Search for the cell housing the specified text and yield its (x, y) center coordinate. 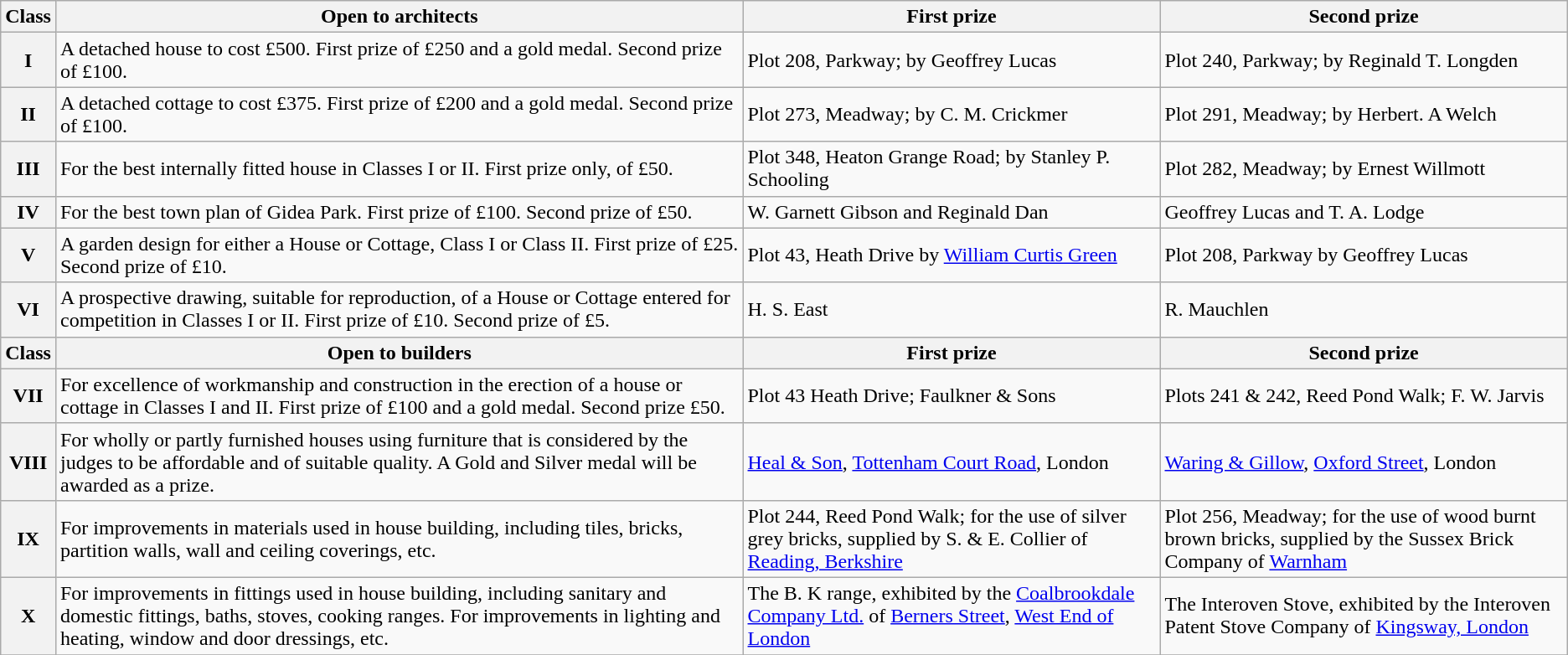
VIII (28, 462)
I (28, 60)
For the best internally fitted house in Classes I or II. First prize only, of £50. (399, 169)
A detached cottage to cost £375. First prize of £200 and a gold medal. Second prize of £100. (399, 114)
X (28, 616)
Heal & Son, Tottenham Court Road, London (952, 462)
Plot 43 Heath Drive; Faulkner & Sons (952, 395)
Plot 208, Parkway; by Geoffrey Lucas (952, 60)
Plot 43, Heath Drive by William Curtis Green (952, 255)
Geoffrey Lucas and T. A. Lodge (1364, 212)
For improvements in materials used in house building, including tiles, bricks, partition walls, wall and ceiling coverings, etc. (399, 539)
V (28, 255)
Open to architects (399, 17)
Plot 244, Reed Pond Walk; for the use of silver grey bricks, supplied by S. & E. Collier of Reading, Berkshire (952, 539)
Waring & Gillow, Oxford Street, London (1364, 462)
Plot 273, Meadway; by C. M. Crickmer (952, 114)
Plot 291, Meadway; by Herbert. A Welch (1364, 114)
III (28, 169)
Plot 208, Parkway by Geoffrey Lucas (1364, 255)
Plots 241 & 242, Reed Pond Walk; F. W. Jarvis (1364, 395)
A garden design for either a House or Cottage, Class I or Class II. First prize of £25. Second prize of £10. (399, 255)
H. S. East (952, 310)
For the best town plan of Gidea Park. First prize of £100. Second prize of £50. (399, 212)
Plot 282, Meadway; by Ernest Willmott (1364, 169)
VII (28, 395)
Open to builders (399, 353)
A detached house to cost £500. First prize of £250 and a gold medal. Second prize of £100. (399, 60)
IV (28, 212)
R. Mauchlen (1364, 310)
Plot 240, Parkway; by Reginald T. Longden (1364, 60)
The B. K range, exhibited by the Coalbrookdale Company Ltd. of Berners Street, West End of London (952, 616)
IX (28, 539)
The Interoven Stove, exhibited by the Interoven Patent Stove Company of Kingsway, London (1364, 616)
VI (28, 310)
W. Garnett Gibson and Reginald Dan (952, 212)
Plot 256, Meadway; for the use of wood burnt brown bricks, supplied by the Sussex Brick Company of Warnham (1364, 539)
Plot 348, Heaton Grange Road; by Stanley P. Schooling (952, 169)
II (28, 114)
